Return the [x, y] coordinate for the center point of the cell that contains the specified text.  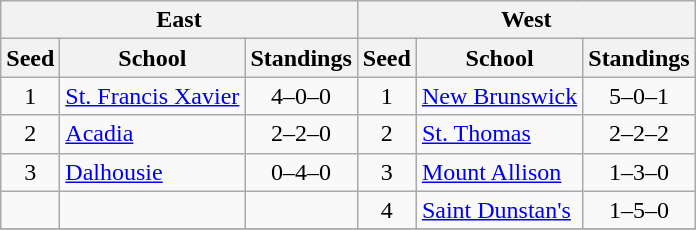
Dalhousie [152, 172]
4 [386, 210]
0–4–0 [301, 172]
Acadia [152, 134]
1–5–0 [639, 210]
4–0–0 [301, 96]
1–3–0 [639, 172]
East [180, 20]
St. Thomas [499, 134]
St. Francis Xavier [152, 96]
2–2–0 [301, 134]
West [526, 20]
5–0–1 [639, 96]
Mount Allison [499, 172]
Saint Dunstan's [499, 210]
New Brunswick [499, 96]
2–2–2 [639, 134]
